Detect which cell encompasses the target text, then output its [X, Y] center coordinate. 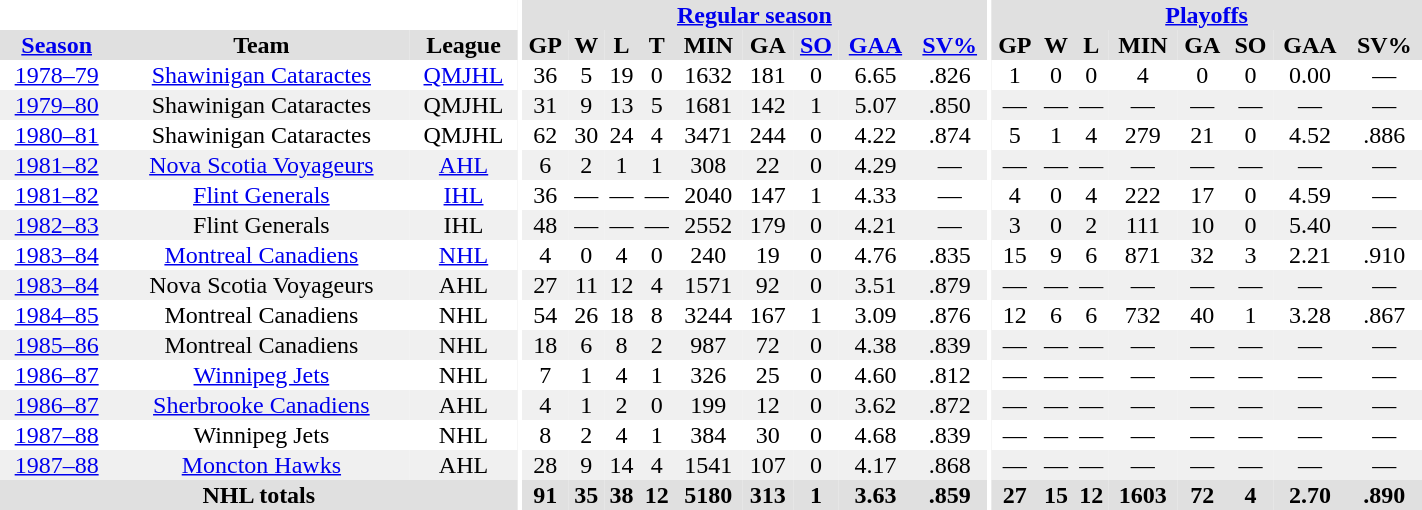
7 [544, 375]
.867 [1384, 315]
0.00 [1310, 75]
.859 [950, 495]
.872 [950, 405]
147 [768, 195]
22 [768, 165]
91 [544, 495]
4.17 [876, 465]
1979–80 [56, 105]
142 [768, 105]
21 [1202, 135]
1681 [708, 105]
92 [768, 285]
Team [261, 45]
1978–79 [56, 75]
32 [1202, 255]
2040 [708, 195]
326 [708, 375]
6.65 [876, 75]
24 [622, 135]
38 [622, 495]
199 [708, 405]
48 [544, 225]
3.62 [876, 405]
2.21 [1310, 255]
1984–85 [56, 315]
308 [708, 165]
279 [1143, 135]
17 [1202, 195]
10 [1202, 225]
4.52 [1310, 135]
5.07 [876, 105]
.890 [1384, 495]
313 [768, 495]
5.40 [1310, 225]
1980–81 [56, 135]
Playoffs [1206, 15]
Sherbrooke Canadiens [261, 405]
732 [1143, 315]
35 [586, 495]
.874 [950, 135]
4.76 [876, 255]
4.33 [876, 195]
.812 [950, 375]
3471 [708, 135]
4.60 [876, 375]
3.63 [876, 495]
.850 [950, 105]
179 [768, 225]
3.28 [1310, 315]
244 [768, 135]
T [656, 45]
222 [1143, 195]
3244 [708, 315]
107 [768, 465]
181 [768, 75]
1603 [1143, 495]
987 [708, 345]
Season [56, 45]
.910 [1384, 255]
3.09 [876, 315]
.826 [950, 75]
4.68 [876, 435]
25 [768, 375]
.879 [950, 285]
4.21 [876, 225]
1982–83 [56, 225]
4.38 [876, 345]
League [463, 45]
2.70 [1310, 495]
.868 [950, 465]
31 [544, 105]
26 [586, 315]
NHL totals [259, 495]
4.59 [1310, 195]
167 [768, 315]
1571 [708, 285]
384 [708, 435]
.886 [1384, 135]
Regular season [754, 15]
11 [586, 285]
1632 [708, 75]
871 [1143, 255]
28 [544, 465]
4.22 [876, 135]
5180 [708, 495]
62 [544, 135]
4.29 [876, 165]
Moncton Hawks [261, 465]
3.51 [876, 285]
240 [708, 255]
1985–86 [56, 345]
14 [622, 465]
111 [1143, 225]
.876 [950, 315]
.835 [950, 255]
1541 [708, 465]
2552 [708, 225]
54 [544, 315]
40 [1202, 315]
13 [622, 105]
